Locate the cell with the specified text and output its (x, y) center coordinate. 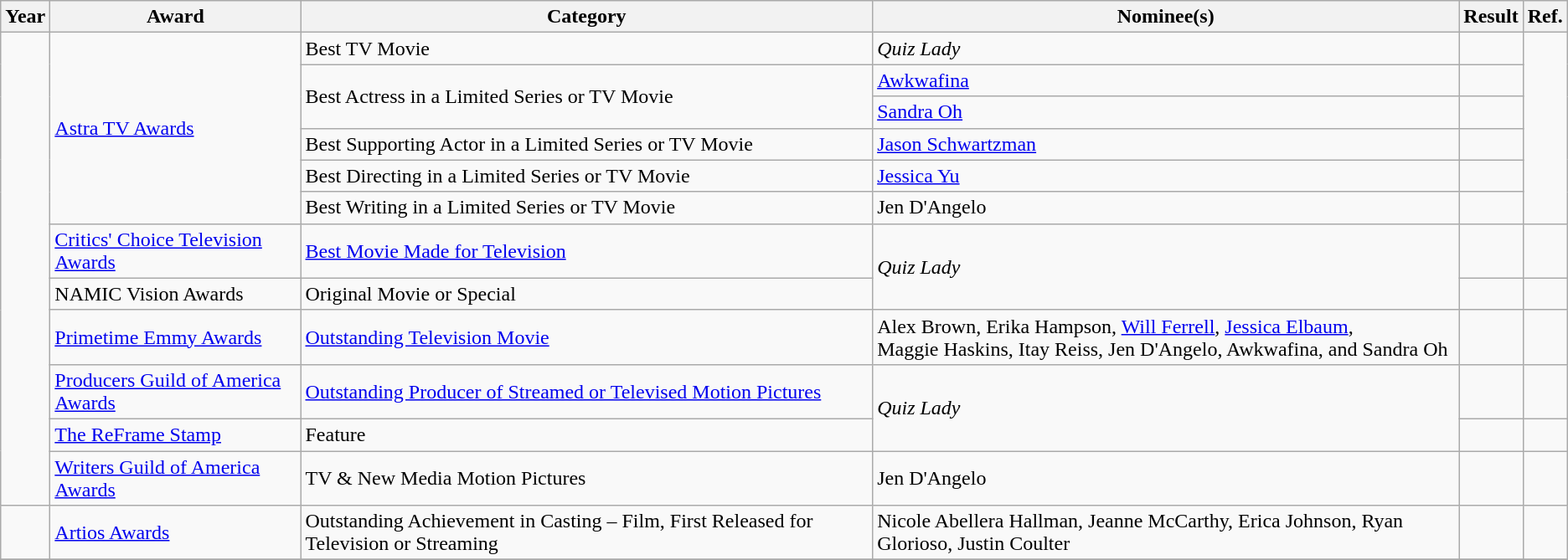
NAMIC Vision Awards (176, 294)
Ref. (1545, 17)
Award (176, 17)
TV & New Media Motion Pictures (586, 477)
Jessica Yu (1166, 176)
Category (586, 17)
Critics' Choice Television Awards (176, 251)
Year (25, 17)
Best Movie Made for Television (586, 251)
Best Actress in a Limited Series or TV Movie (586, 96)
Feature (586, 434)
The ReFrame Stamp (176, 434)
Best Directing in a Limited Series or TV Movie (586, 176)
Jason Schwartzman (1166, 144)
Best Writing in a Limited Series or TV Movie (586, 208)
Primetime Emmy Awards (176, 337)
Outstanding Achievement in Casting – Film, First Released for Television or Streaming (586, 532)
Outstanding Producer of Streamed or Televised Motion Pictures (586, 392)
Best TV Movie (586, 49)
Alex Brown, Erika Hampson, Will Ferrell, Jessica Elbaum, Maggie Haskins, Itay Reiss, Jen D'Angelo, Awkwafina, and Sandra Oh (1166, 337)
Nominee(s) (1166, 17)
Writers Guild of America Awards (176, 477)
Original Movie or Special (586, 294)
Sandra Oh (1166, 112)
Artios Awards (176, 532)
Awkwafina (1166, 80)
Best Supporting Actor in a Limited Series or TV Movie (586, 144)
Producers Guild of America Awards (176, 392)
Outstanding Television Movie (586, 337)
Result (1491, 17)
Nicole Abellera Hallman, Jeanne McCarthy, Erica Johnson, Ryan Glorioso, Justin Coulter (1166, 532)
Astra TV Awards (176, 128)
